From the cell containing the given text, extract its center point as (X, Y) coordinate. 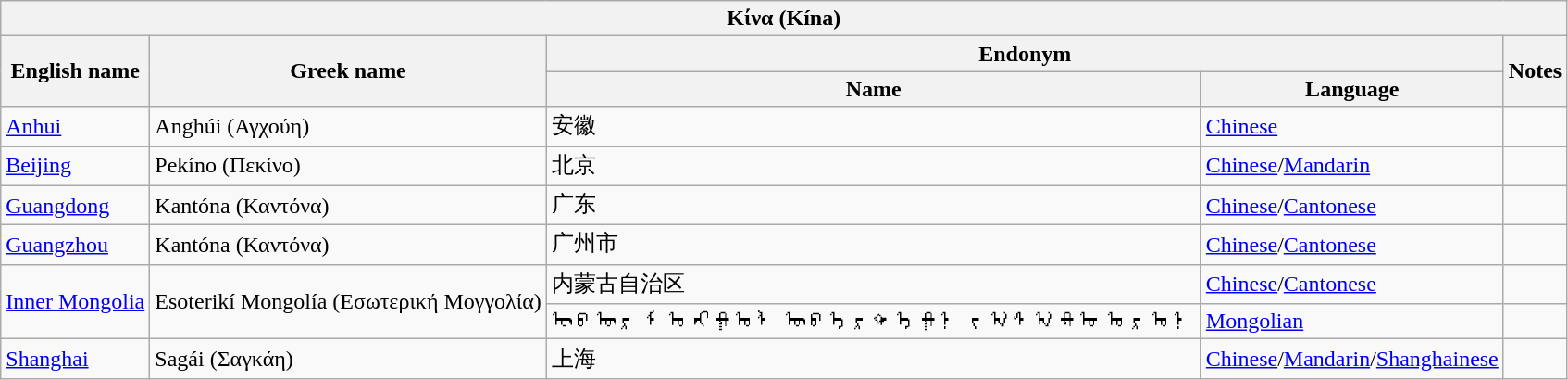
English name (76, 71)
Esoterikí Mongolía (Εσωτερική Μογγολία) (348, 302)
Anhui (76, 126)
Name (874, 89)
上海 (874, 360)
Guangdong (76, 206)
Κίνα (Kína) (784, 19)
Beijing (76, 167)
Shanghai (76, 360)
内蒙古自治区 (874, 284)
ᠥᠪᠥᠷ ᠮᠣᠩᠭᠣᠯ ᠥᠪᠡᠷᠲᠡᠭᠨ ᠵᠠᠰᠠᠬᠤ ᠣᠷᠣᠨ (874, 322)
Language (1351, 89)
Sagái (Σαγκάη) (348, 360)
Notes (1535, 71)
Chinese (1351, 126)
Pekíno (Πεκίνο) (348, 167)
广东 (874, 206)
广州市 (874, 245)
Anghúi (Αγχούη) (348, 126)
Guangzhou (76, 245)
Chinese/Mandarin/Shanghainese (1351, 360)
Mongolian (1351, 322)
Chinese/Mandarin (1351, 167)
安徽 (874, 126)
Inner Mongolia (76, 302)
Greek name (348, 71)
北京 (874, 167)
Endonym (1025, 54)
